Provide the (x, y) coordinate of the cell's center where the given text is located.  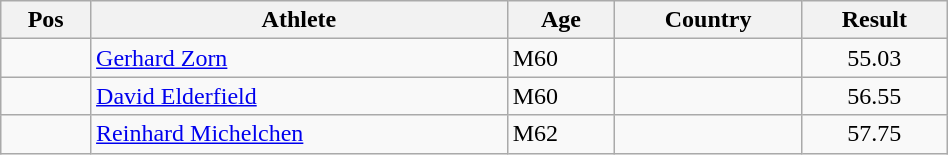
Age (561, 20)
Result (874, 20)
Country (708, 20)
M62 (561, 134)
Gerhard Zorn (300, 58)
Pos (46, 20)
Reinhard Michelchen (300, 134)
56.55 (874, 96)
55.03 (874, 58)
David Elderfield (300, 96)
Athlete (300, 20)
57.75 (874, 134)
